Scan for the cell matching the given text and deliver its [x, y] coordinate at center. 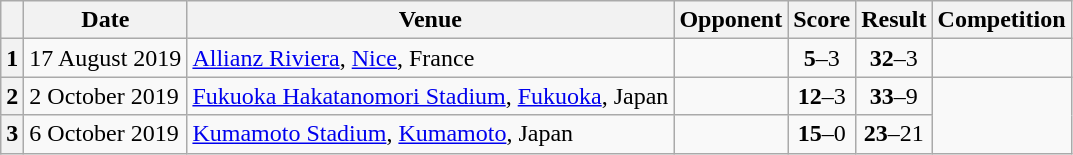
2 [12, 96]
Result [894, 20]
32–3 [894, 58]
Date [106, 20]
3 [12, 134]
12–3 [822, 96]
Venue [430, 20]
Fukuoka Hakatanomori Stadium, Fukuoka, Japan [430, 96]
Allianz Riviera, Nice, France [430, 58]
17 August 2019 [106, 58]
6 October 2019 [106, 134]
Kumamoto Stadium, Kumamoto, Japan [430, 134]
Score [822, 20]
33–9 [894, 96]
5–3 [822, 58]
15–0 [822, 134]
2 October 2019 [106, 96]
Opponent [731, 20]
23–21 [894, 134]
Competition [1002, 20]
1 [12, 58]
